From the cell containing the given text, extract its center point as [X, Y] coordinate. 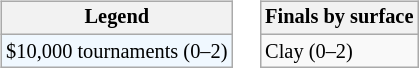
Clay (0–2) [339, 51]
$10,000 tournaments (0–2) [116, 51]
Legend [116, 18]
Finals by surface [339, 18]
